Pinpoint the cell where the given text exists, returning its (X, Y) midpoint coordinate. 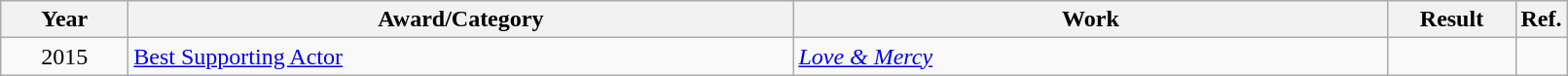
Result (1452, 19)
Love & Mercy (1090, 57)
Year (64, 19)
2015 (64, 57)
Award/Category (461, 19)
Ref. (1542, 19)
Best Supporting Actor (461, 57)
Work (1090, 19)
